Search for the cell housing the specified text and yield its (x, y) center coordinate. 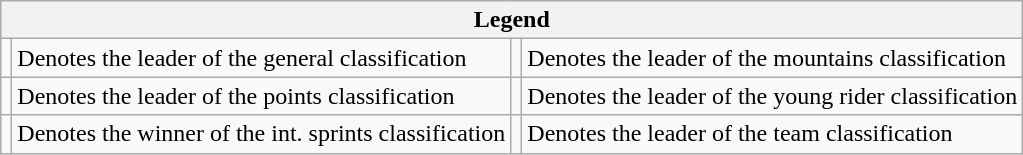
Denotes the winner of the int. sprints classification (262, 134)
Denotes the leader of the general classification (262, 58)
Denotes the leader of the mountains classification (772, 58)
Denotes the leader of the points classification (262, 96)
Denotes the leader of the young rider classification (772, 96)
Legend (512, 20)
Denotes the leader of the team classification (772, 134)
